Locate the cell with the specified text and output its [X, Y] center coordinate. 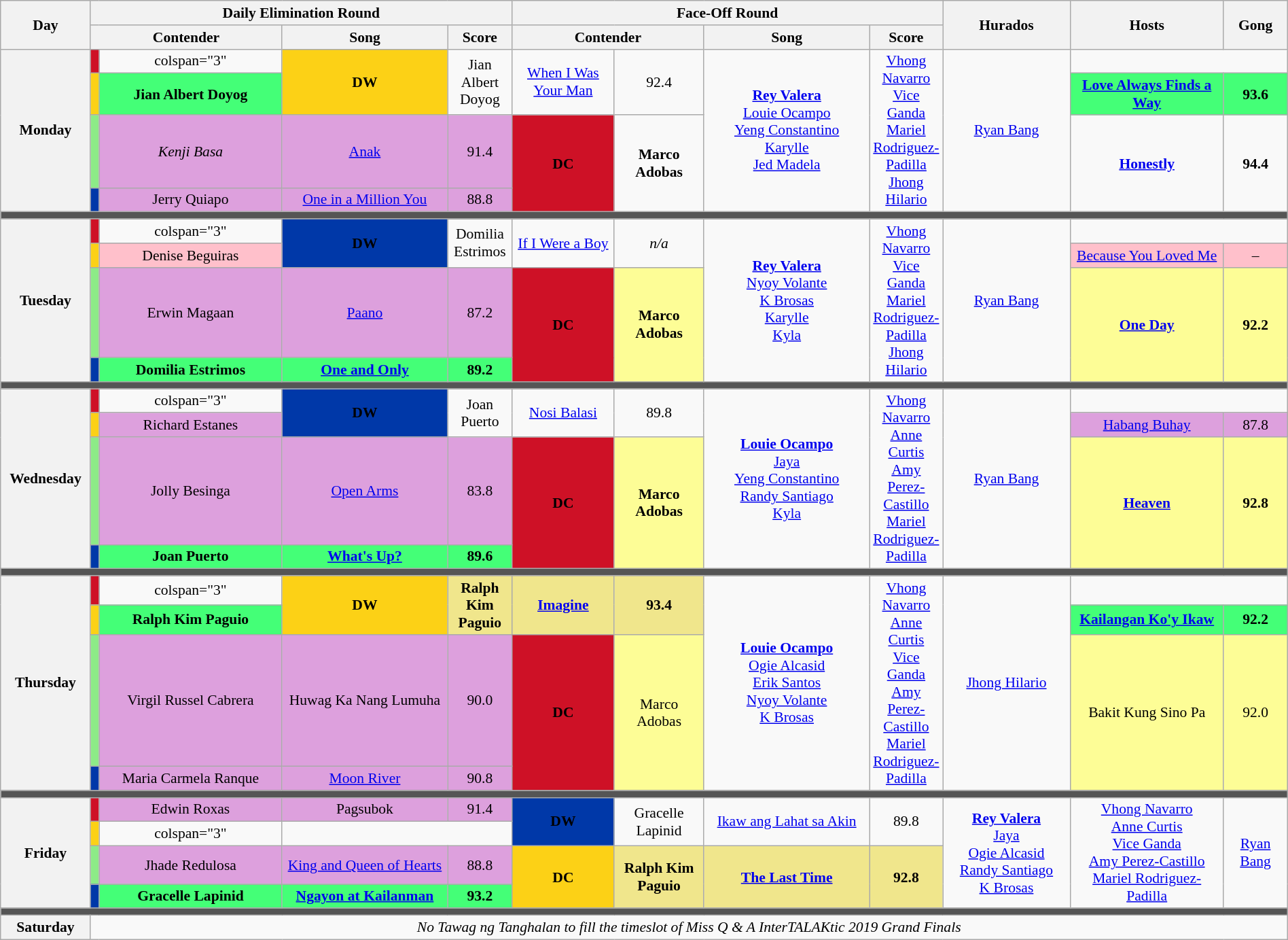
Imagine [564, 605]
Love Always Finds a Way [1147, 94]
Ngayon at Kailanman [365, 897]
Jolly Besinga [190, 491]
Vhong NavarroAnne CurtisAmy Perez-CastilloMariel Rodriguez-Padilla [906, 478]
93.2 [480, 897]
Monday [46, 130]
Friday [46, 852]
83.8 [480, 491]
Honestly [1147, 163]
Richard Estanes [190, 425]
89.6 [480, 557]
Hurados [1007, 24]
Jhong Hilario [1007, 683]
Louie OcampoOgie AlcasidErik SantosNyoy VolanteK Brosas [787, 683]
No Tawag ng Tanghalan to fill the timeslot of Miss Q & A InterTALAKtic 2019 Grand Finals [689, 928]
Huwag Ka Nang Lumuha [365, 701]
Thursday [46, 683]
Face-Off Round [728, 13]
If I Were a Boy [564, 243]
Because You Loved Me [1147, 256]
92.4 [659, 82]
Jhade Redulosa [190, 865]
What's Up? [365, 557]
Denise Beguiras [190, 256]
The Last Time [787, 877]
94.4 [1255, 163]
87.2 [480, 313]
One and Only [365, 370]
One Day [1147, 324]
Rey ValeraLouie OcampoYeng ConstantinoKarylleJed Madela [787, 130]
Daily Elimination Round [302, 13]
Habang Buhay [1147, 425]
Maria Carmela Ranque [190, 779]
Nosi Balasi [564, 413]
89.2 [480, 370]
93.6 [1255, 94]
Louie OcampoJayaYeng ConstantinoRandy SantiagoKyla [787, 478]
One in a Million You [365, 200]
Tuesday [46, 300]
Jerry Quiapo [190, 200]
Moon River [365, 779]
Anak [365, 151]
Open Arms [365, 491]
93.4 [659, 605]
n/a [659, 243]
Ikaw ang Lahat sa Akin [787, 821]
90.0 [480, 701]
– [1255, 256]
When I Was Your Man [564, 82]
Gong [1255, 24]
Kenji Basa [190, 151]
Pagsubok [365, 810]
Virgil Russel Cabrera [190, 701]
90.8 [480, 779]
Hosts [1147, 24]
Bakit Kung Sino Pa [1147, 713]
Heaven [1147, 503]
Rey ValeraNyoy VolanteK BrosasKarylleKyla [787, 300]
Paano [365, 313]
Erwin Magaan [190, 313]
87.8 [1255, 425]
Day [46, 24]
Kailangan Ko'y Ikaw [1147, 620]
Rey ValeraJayaOgie AlcasidRandy SantiagoK Brosas [1007, 852]
Wednesday [46, 478]
Saturday [46, 928]
King and Queen of Hearts [365, 865]
Edwin Roxas [190, 810]
92.0 [1255, 713]
